Search for the cell housing the specified text and yield its [x, y] center coordinate. 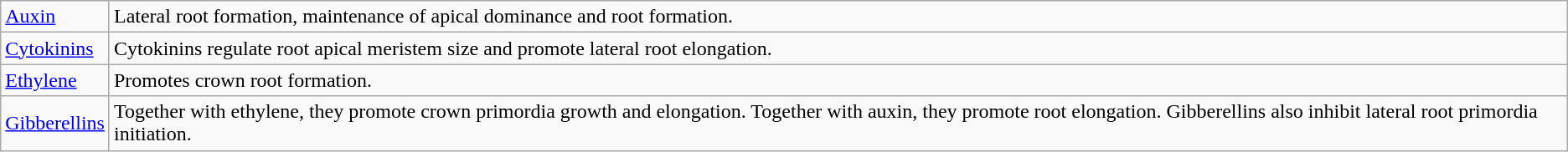
Cytokinins regulate root apical meristem size and promote lateral root elongation. [838, 48]
Promotes crown root formation. [838, 80]
Lateral root formation, maintenance of apical dominance and root formation. [838, 17]
Gibberellins [55, 124]
Ethylene [55, 80]
Cytokinins [55, 48]
Auxin [55, 17]
